Search for the cell housing the specified text and yield its [x, y] center coordinate. 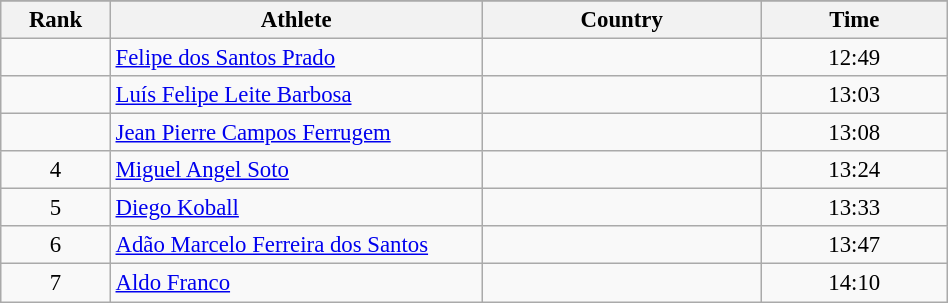
Adão Marcelo Ferreira dos Santos [296, 245]
13:03 [854, 95]
6 [56, 245]
Time [854, 20]
Rank [56, 20]
5 [56, 208]
13:24 [854, 170]
Felipe dos Santos Prado [296, 58]
Country [622, 20]
Miguel Angel Soto [296, 170]
Diego Koball [296, 208]
13:33 [854, 208]
13:47 [854, 245]
Jean Pierre Campos Ferrugem [296, 133]
Athlete [296, 20]
4 [56, 170]
7 [56, 283]
12:49 [854, 58]
Luís Felipe Leite Barbosa [296, 95]
Aldo Franco [296, 283]
14:10 [854, 283]
13:08 [854, 133]
